For the text-containing cell, return its midpoint in (x, y) coordinate format. 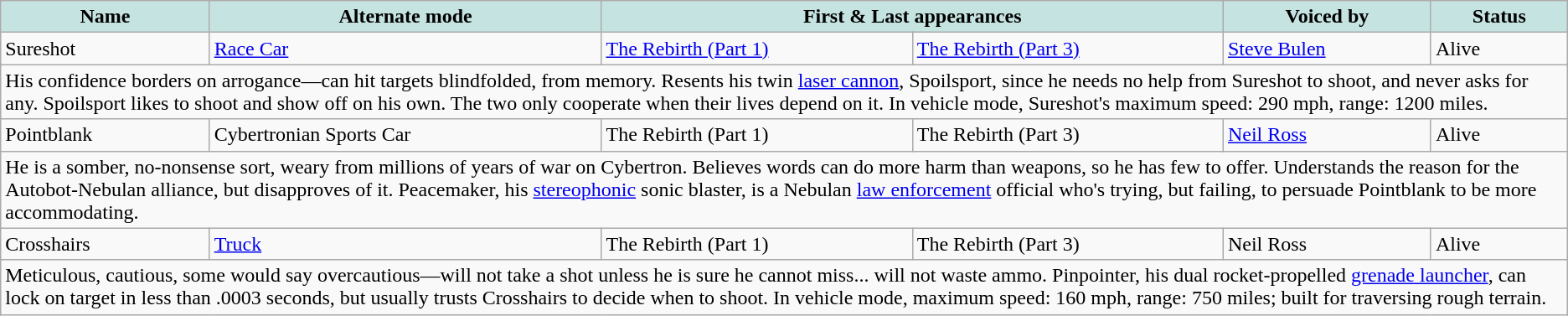
Status (1499, 17)
First & Last appearances (912, 17)
Sureshot (106, 49)
Steve Bulen (1327, 49)
Crosshairs (106, 244)
Truck (405, 244)
Race Car (405, 49)
Cybertronian Sports Car (405, 135)
Alternate mode (405, 17)
Name (106, 17)
Voiced by (1327, 17)
Pointblank (106, 135)
